Determine the (x, y) coordinate at the center of the cell enclosing the given text.  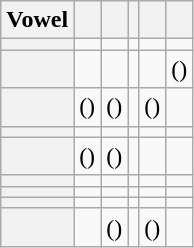
Vowel (38, 20)
